Identify which cell holds the provided text, then report its [x, y] central coordinate. 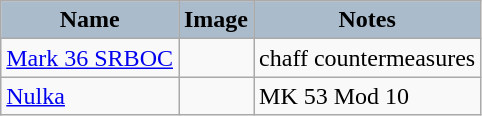
Mark 36 SRBOC [90, 58]
Notes [368, 20]
MK 53 Mod 10 [368, 96]
chaff countermeasures [368, 58]
Name [90, 20]
Image [216, 20]
Nulka [90, 96]
